Return [x, y] of the center of cell containing provided text 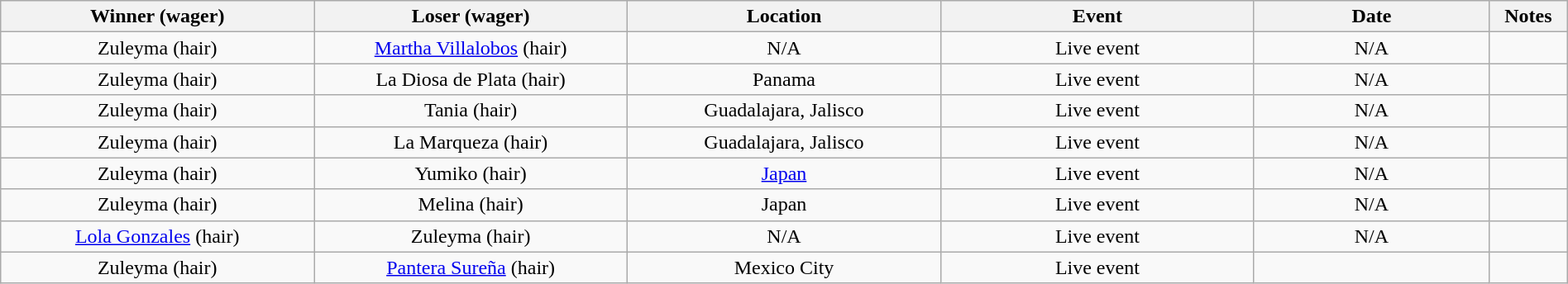
Date [1371, 17]
Loser (wager) [471, 17]
Event [1097, 17]
Melina (hair) [471, 205]
Lola Gonzales (hair) [157, 236]
Location [784, 17]
Martha Villalobos (hair) [471, 48]
La Diosa de Plata (hair) [471, 79]
Panama [784, 79]
Pantera Sureña (hair) [471, 267]
Winner (wager) [157, 17]
Tania (hair) [471, 111]
Yumiko (hair) [471, 173]
Notes [1528, 17]
Mexico City [784, 267]
La Marqueza (hair) [471, 142]
